Scan for the cell matching the given text and deliver its (x, y) coordinate at center. 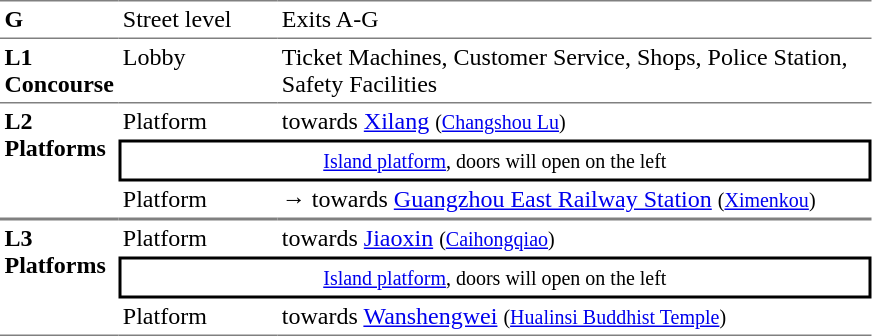
Lobby (198, 71)
towards Wanshengwei (Hualinsi Buddhist Temple) (574, 317)
Street level (198, 19)
Ticket Machines, Customer Service, Shops, Police Station, Safety Facilities (574, 71)
Exits A-G (574, 19)
L1Concourse (59, 71)
G (59, 19)
→ towards Guangzhou East Railway Station (Ximenkou) (574, 201)
L2Platforms (59, 162)
L3Platforms (59, 278)
towards Xilang (Changshou Lu) (574, 122)
towards Jiaoxin (Caihongqiao) (574, 238)
